Pinpoint the cell where the given text exists, returning its (X, Y) midpoint coordinate. 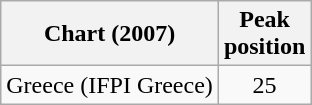
25 (264, 85)
Greece (IFPI Greece) (110, 85)
Peakposition (264, 34)
Chart (2007) (110, 34)
